Scan for the cell matching the given text and deliver its [x, y] coordinate at center. 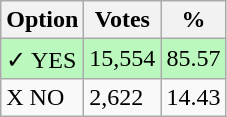
Votes [122, 20]
15,554 [122, 59]
✓ YES [42, 59]
% [194, 20]
2,622 [122, 97]
Option [42, 20]
X NO [42, 97]
85.57 [194, 59]
14.43 [194, 97]
